Detect which cell encompasses the target text, then output its (X, Y) center coordinate. 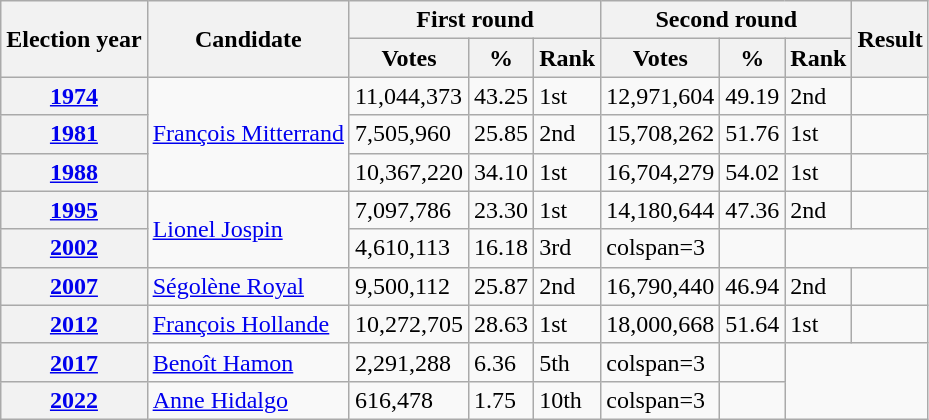
46.94 (752, 286)
6.36 (502, 362)
14,180,644 (660, 210)
2007 (74, 286)
Benoît Hamon (248, 362)
François Mitterrand (248, 134)
Election year (74, 39)
616,478 (408, 400)
Second round (726, 20)
Anne Hidalgo (248, 400)
16,704,279 (660, 172)
Ségolène Royal (248, 286)
1988 (74, 172)
1995 (74, 210)
15,708,262 (660, 134)
23.30 (502, 210)
2002 (74, 248)
7,097,786 (408, 210)
49.19 (752, 96)
10th (568, 400)
43.25 (502, 96)
10,272,705 (408, 324)
51.76 (752, 134)
18,000,668 (660, 324)
5th (568, 362)
François Hollande (248, 324)
Lionel Jospin (248, 229)
1.75 (502, 400)
12,971,604 (660, 96)
4,610,113 (408, 248)
2,291,288 (408, 362)
Result (890, 39)
9,500,112 (408, 286)
11,044,373 (408, 96)
First round (474, 20)
34.10 (502, 172)
3rd (568, 248)
51.64 (752, 324)
16,790,440 (660, 286)
7,505,960 (408, 134)
10,367,220 (408, 172)
2017 (74, 362)
47.36 (752, 210)
2012 (74, 324)
1981 (74, 134)
28.63 (502, 324)
25.85 (502, 134)
1974 (74, 96)
54.02 (752, 172)
16.18 (502, 248)
2022 (74, 400)
Candidate (248, 39)
25.87 (502, 286)
